Search for the cell housing the specified text and yield its (X, Y) center coordinate. 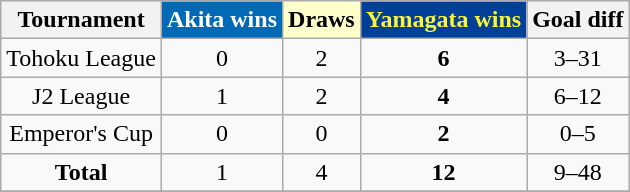
Yamagata wins (443, 20)
J2 League (82, 96)
6–12 (578, 96)
Goal diff (578, 20)
Total (82, 172)
3–31 (578, 58)
Tournament (82, 20)
Emperor's Cup (82, 134)
Draws (322, 20)
6 (443, 58)
0–5 (578, 134)
9–48 (578, 172)
Akita wins (222, 20)
12 (443, 172)
Tohoku League (82, 58)
